Determine the (x, y) coordinate at the center of the cell enclosing the given text.  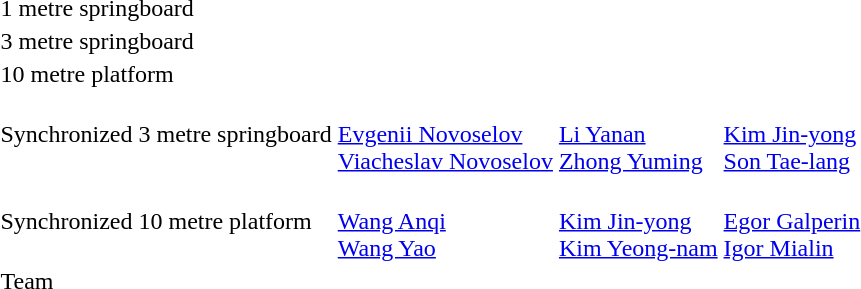
Kim Jin-yongKim Yeong-nam (638, 221)
Wang AnqiWang Yao (445, 221)
Li YananZhong Yuming (638, 134)
Evgenii NovoselovViacheslav Novoselov (445, 134)
